Search for the cell housing the specified text and yield its [x, y] center coordinate. 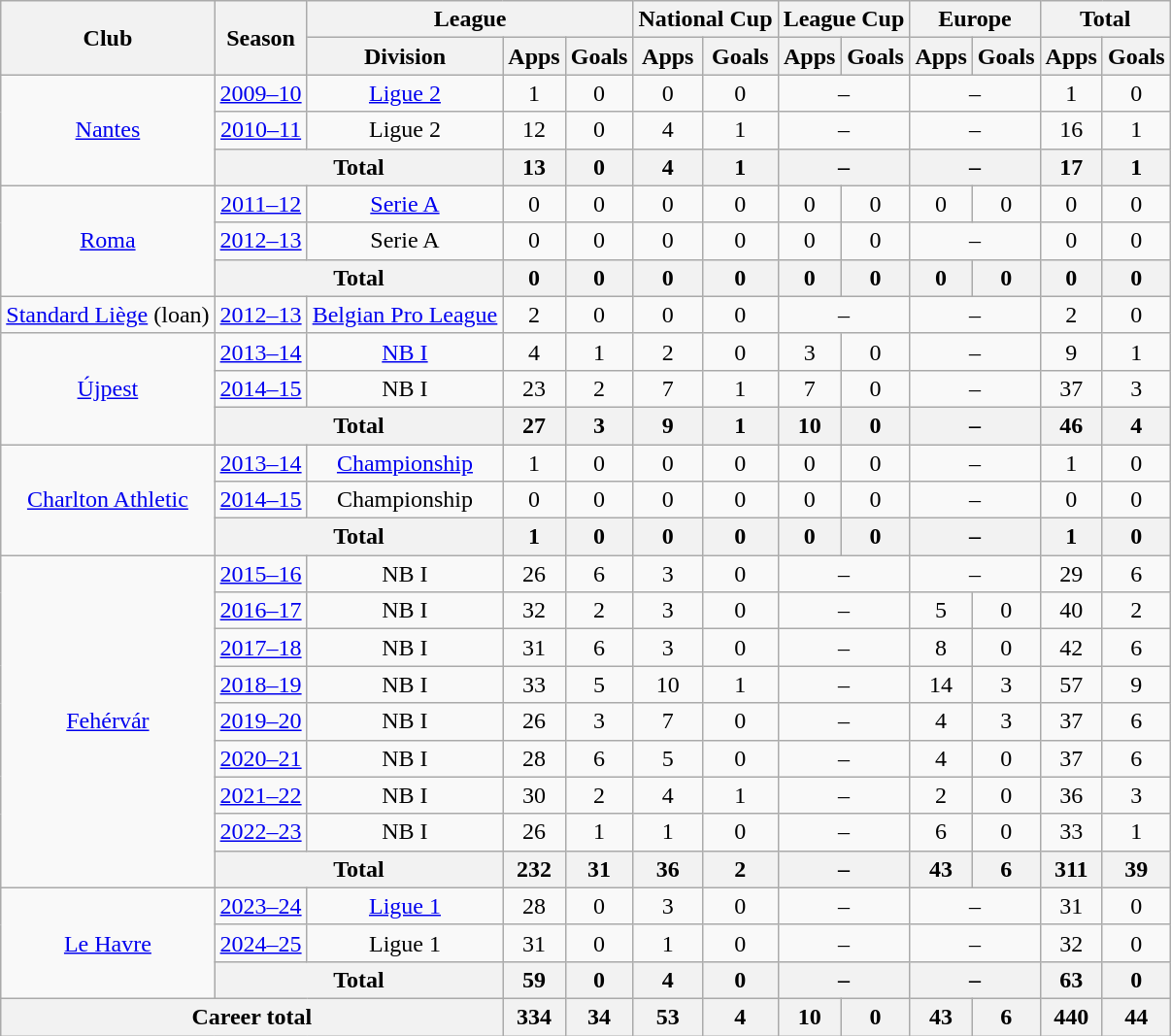
2019–20 [260, 721]
2015–16 [260, 574]
Career total [252, 1017]
311 [1071, 869]
39 [1136, 869]
17 [1071, 167]
53 [668, 1017]
42 [1071, 648]
Standard Liège (loan) [108, 315]
Charlton Athletic [108, 500]
334 [534, 1017]
12 [534, 130]
Belgian Pro League [405, 315]
44 [1136, 1017]
46 [1071, 425]
13 [534, 167]
Nantes [108, 130]
2009–10 [260, 93]
League [470, 19]
2021–22 [260, 795]
14 [941, 685]
2010–11 [260, 130]
30 [534, 795]
2011–12 [260, 204]
8 [941, 648]
40 [1071, 611]
34 [599, 1017]
Le Havre [108, 943]
2018–19 [260, 685]
Roma [108, 241]
2017–18 [260, 648]
16 [1071, 130]
57 [1071, 685]
Club [108, 38]
National Cup [705, 19]
Division [405, 56]
23 [534, 388]
2020–21 [260, 758]
27 [534, 425]
Europe [975, 19]
63 [1071, 980]
232 [534, 869]
League Cup [844, 19]
29 [1071, 574]
2024–25 [260, 943]
Season [260, 38]
2016–17 [260, 611]
Újpest [108, 388]
59 [534, 980]
2023–24 [260, 906]
2022–23 [260, 832]
Fehérvár [108, 722]
440 [1071, 1017]
